Search for the cell housing the specified text and yield its [x, y] center coordinate. 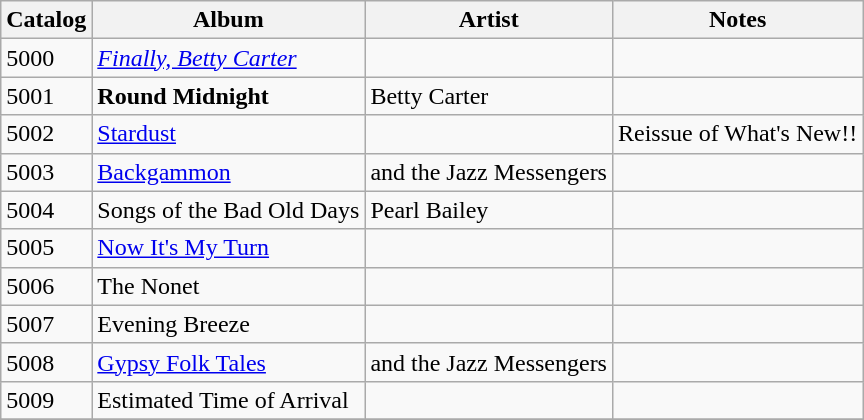
5003 [46, 172]
Album [228, 20]
Backgammon [228, 172]
Evening Breeze [228, 324]
Stardust [228, 134]
5000 [46, 58]
Round Midnight [228, 96]
5001 [46, 96]
Now It's My Turn [228, 248]
5006 [46, 286]
Catalog [46, 20]
Reissue of What's New!! [737, 134]
5007 [46, 324]
5004 [46, 210]
5008 [46, 362]
5005 [46, 248]
Notes [737, 20]
Betty Carter [489, 96]
Gypsy Folk Tales [228, 362]
Pearl Bailey [489, 210]
Artist [489, 20]
5009 [46, 400]
Estimated Time of Arrival [228, 400]
Songs of the Bad Old Days [228, 210]
The Nonet [228, 286]
5002 [46, 134]
Finally, Betty Carter [228, 58]
